Find where the given text appears and provide that cell's center as [X, Y] coordinate. 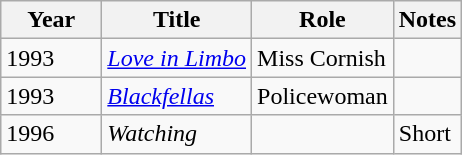
Short [427, 134]
Love in Limbo [177, 58]
1996 [52, 134]
Blackfellas [177, 96]
Title [177, 20]
Miss Cornish [323, 58]
Notes [427, 20]
Role [323, 20]
Policewoman [323, 96]
Watching [177, 134]
Year [52, 20]
